Pinpoint the cell where the given text exists, returning its (x, y) midpoint coordinate. 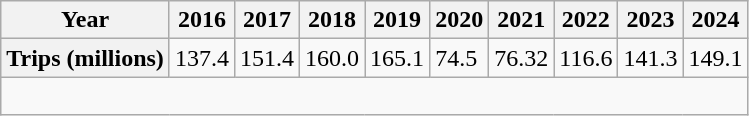
2017 (266, 20)
160.0 (332, 58)
2024 (716, 20)
74.5 (460, 58)
2019 (398, 20)
141.3 (650, 58)
165.1 (398, 58)
2023 (650, 20)
116.6 (586, 58)
Trips (millions) (86, 58)
76.32 (522, 58)
151.4 (266, 58)
137.4 (202, 58)
2018 (332, 20)
2021 (522, 20)
Year (86, 20)
2020 (460, 20)
149.1 (716, 58)
2016 (202, 20)
2022 (586, 20)
